Detect which cell encompasses the target text, then output its (X, Y) center coordinate. 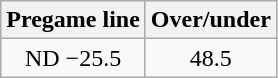
ND −25.5 (74, 58)
Over/under (210, 20)
48.5 (210, 58)
Pregame line (74, 20)
